Provide the [x, y] coordinate of the cell's center where the given text is located.  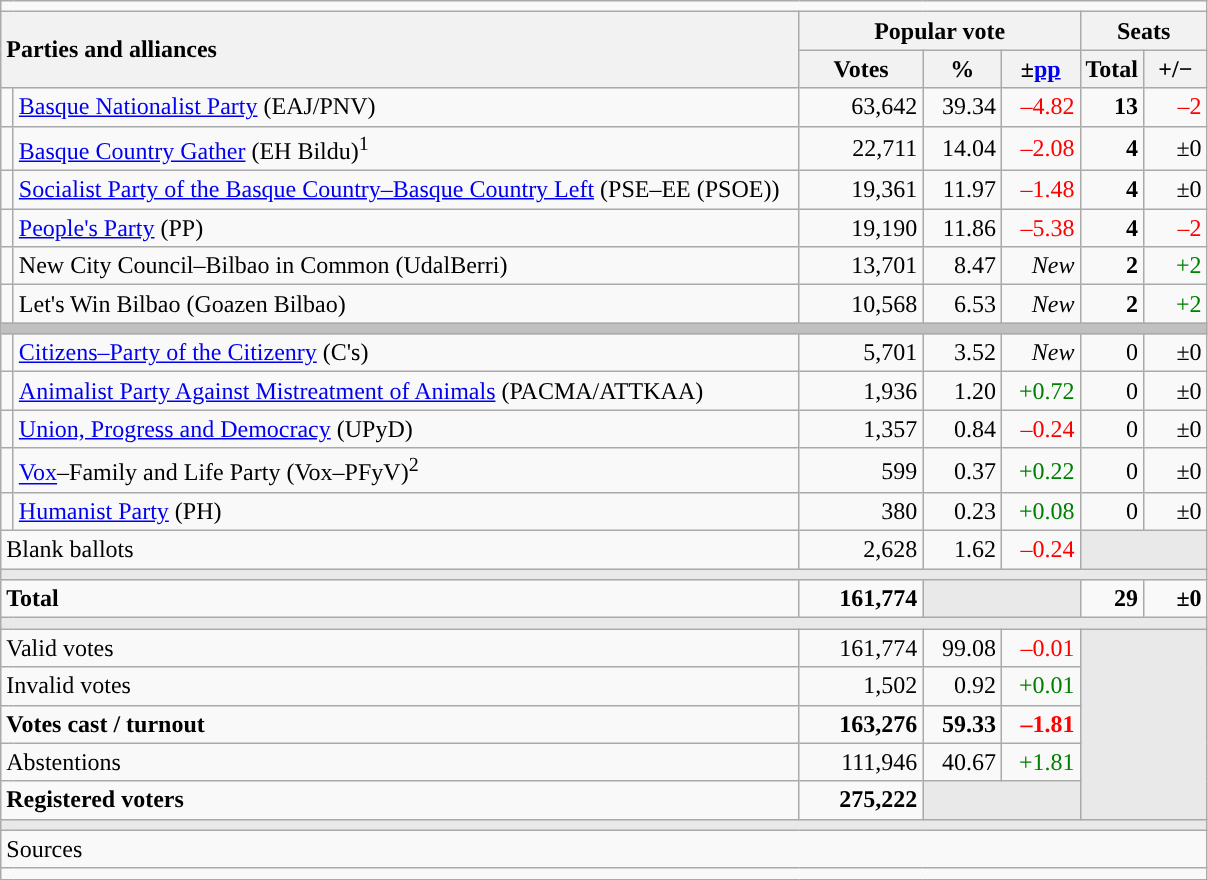
–4.82 [1040, 107]
380 [861, 512]
Basque Country Gather (EH Bildu)1 [406, 148]
63,642 [861, 107]
1,502 [861, 686]
2,628 [861, 550]
New City Council–Bilbao in Common (UdalBerri) [406, 266]
111,946 [861, 762]
–2.08 [1040, 148]
People's Party (PP) [406, 228]
+0.08 [1040, 512]
22,711 [861, 148]
+0.72 [1040, 391]
Let's Win Bilbao (Goazen Bilbao) [406, 304]
–1.81 [1040, 724]
+0.01 [1040, 686]
Socialist Party of the Basque Country–Basque Country Left (PSE–EE (PSOE)) [406, 190]
59.33 [962, 724]
29 [1112, 599]
0.84 [962, 429]
5,701 [861, 353]
19,190 [861, 228]
–5.38 [1040, 228]
13,701 [861, 266]
Abstentions [400, 762]
% [962, 69]
Sources [604, 849]
+1.81 [1040, 762]
Invalid votes [400, 686]
19,361 [861, 190]
0.23 [962, 512]
Union, Progress and Democracy (UPyD) [406, 429]
6.53 [962, 304]
Animalist Party Against Mistreatment of Animals (PACMA/ATTKAA) [406, 391]
99.08 [962, 648]
–0.01 [1040, 648]
1,936 [861, 391]
Humanist Party (PH) [406, 512]
Seats [1144, 31]
Votes [861, 69]
11.97 [962, 190]
1,357 [861, 429]
Blank ballots [400, 550]
Vox–Family and Life Party (Vox–PFyV)2 [406, 470]
Votes cast / turnout [400, 724]
Popular vote [940, 31]
40.67 [962, 762]
1.20 [962, 391]
0.37 [962, 470]
8.47 [962, 266]
Registered voters [400, 800]
Basque Nationalist Party (EAJ/PNV) [406, 107]
163,276 [861, 724]
+0.22 [1040, 470]
1.62 [962, 550]
Parties and alliances [400, 50]
–1.48 [1040, 190]
275,222 [861, 800]
+/− [1176, 69]
10,568 [861, 304]
39.34 [962, 107]
13 [1112, 107]
14.04 [962, 148]
11.86 [962, 228]
Citizens–Party of the Citizenry (C's) [406, 353]
0.92 [962, 686]
3.52 [962, 353]
Valid votes [400, 648]
±pp [1040, 69]
599 [861, 470]
